Scan for the cell matching the given text and deliver its [X, Y] coordinate at center. 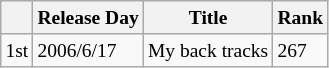
2006/6/17 [88, 50]
1st [17, 50]
Release Day [88, 18]
My back tracks [208, 50]
267 [300, 50]
Title [208, 18]
Rank [300, 18]
